Capture the cell that displays the provided text and extract its (X, Y) central coordinate. 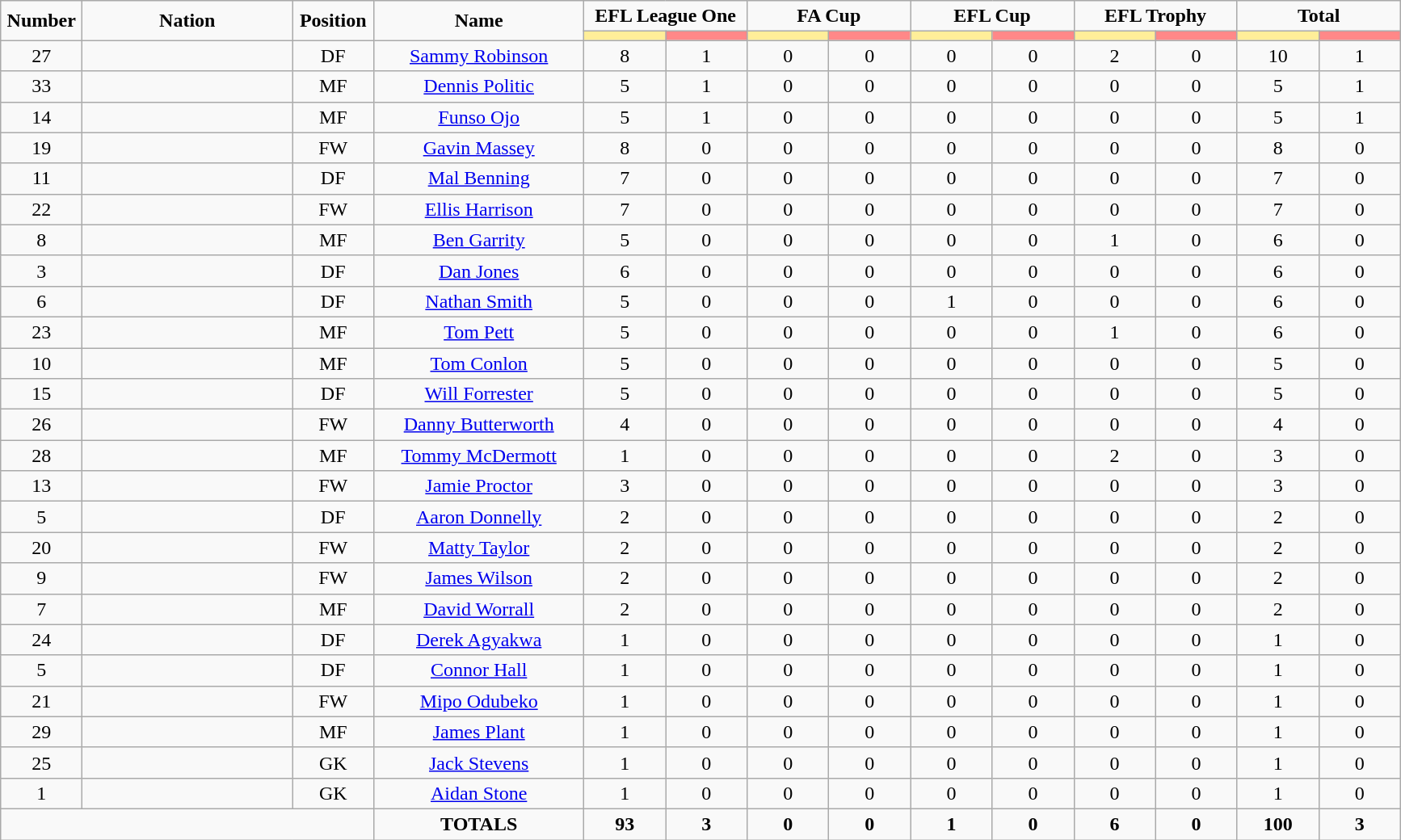
Tom Conlon (479, 363)
EFL Cup (992, 16)
Ellis Harrison (479, 209)
25 (42, 762)
Jack Stevens (479, 762)
29 (42, 732)
Will Forrester (479, 394)
Aidan Stone (479, 793)
24 (42, 640)
28 (42, 456)
Name (479, 21)
14 (42, 117)
33 (42, 86)
Tommy McDermott (479, 456)
James Plant (479, 732)
Gavin Massey (479, 148)
EFL Trophy (1155, 16)
22 (42, 209)
20 (42, 548)
Ben Garrity (479, 240)
Position (333, 21)
Nation (187, 21)
Matty Taylor (479, 548)
100 (1278, 824)
Jamie Proctor (479, 486)
Aaron Donnelly (479, 517)
27 (42, 56)
13 (42, 486)
Nathan Smith (479, 301)
26 (42, 425)
David Worrall (479, 609)
23 (42, 332)
FA Cup (829, 16)
Dennis Politic (479, 86)
19 (42, 148)
Funso Ojo (479, 117)
Mal Benning (479, 178)
Danny Butterworth (479, 425)
93 (625, 824)
EFL League One (666, 16)
Number (42, 21)
15 (42, 394)
Sammy Robinson (479, 56)
Tom Pett (479, 332)
Total (1319, 16)
9 (42, 578)
Connor Hall (479, 670)
21 (42, 701)
Mipo Odubeko (479, 701)
TOTALS (479, 824)
Dan Jones (479, 271)
James Wilson (479, 578)
11 (42, 178)
Derek Agyakwa (479, 640)
